Pinpoint the cell where the given text exists, returning its (X, Y) midpoint coordinate. 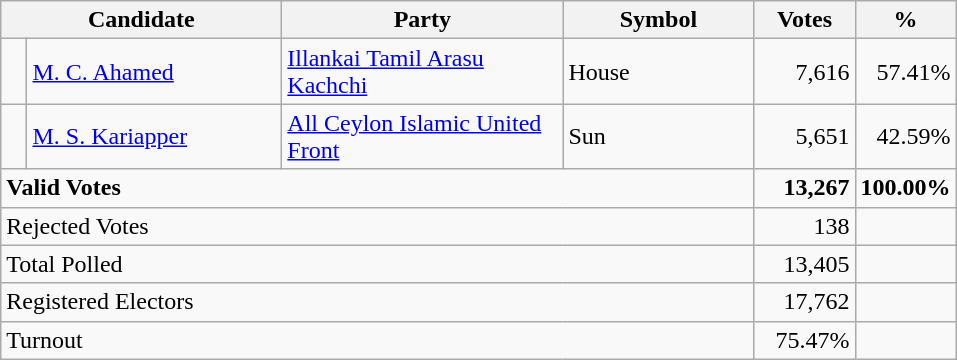
42.59% (906, 136)
Illankai Tamil Arasu Kachchi (422, 72)
17,762 (804, 302)
Registered Electors (378, 302)
Votes (804, 20)
Rejected Votes (378, 226)
Total Polled (378, 264)
Candidate (142, 20)
Turnout (378, 340)
57.41% (906, 72)
13,267 (804, 188)
Party (422, 20)
7,616 (804, 72)
100.00% (906, 188)
13,405 (804, 264)
House (658, 72)
All Ceylon Islamic United Front (422, 136)
Sun (658, 136)
138 (804, 226)
M. C. Ahamed (154, 72)
Symbol (658, 20)
Valid Votes (378, 188)
% (906, 20)
5,651 (804, 136)
M. S. Kariapper (154, 136)
75.47% (804, 340)
